Detect which cell encompasses the target text, then output its (X, Y) center coordinate. 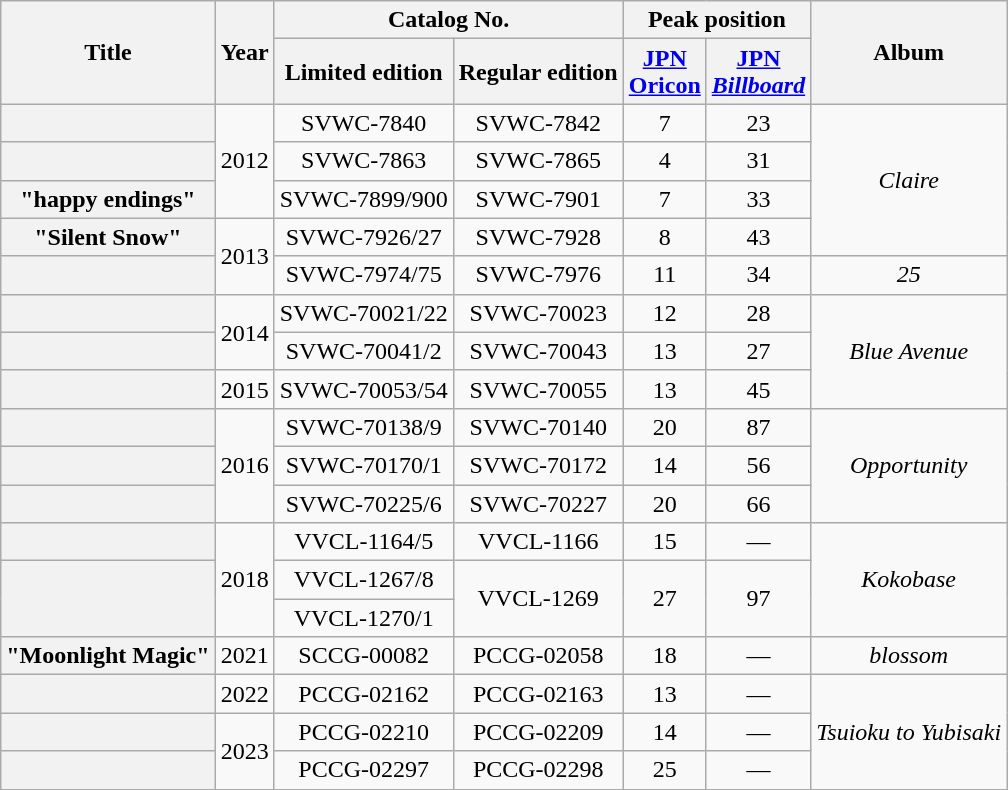
Blue Avenue (909, 351)
SVWC-70140 (538, 427)
45 (758, 389)
JPNBillboard (758, 72)
VVCL-1164/5 (364, 542)
8 (664, 237)
SVWC-70138/9 (364, 427)
2022 (244, 694)
SVWC-7974/75 (364, 275)
Kokobase (909, 580)
SVWC-7976 (538, 275)
Regular edition (538, 72)
33 (758, 199)
2021 (244, 656)
PCCG-02297 (364, 770)
PCCG-02058 (538, 656)
SVWC-7899/900 (364, 199)
2013 (244, 256)
4 (664, 161)
SVWC-70023 (538, 313)
SVWC-70041/2 (364, 351)
97 (758, 599)
PCCG-02162 (364, 694)
SVWC-7842 (538, 123)
PCCG-02210 (364, 732)
2014 (244, 332)
2016 (244, 465)
SVWC-70170/1 (364, 465)
11 (664, 275)
"happy endings" (108, 199)
blossom (909, 656)
18 (664, 656)
Tsuioku to Yubisaki (909, 732)
PCCG-02209 (538, 732)
SVWC-70043 (538, 351)
SCCG-00082 (364, 656)
SVWC-70021/22 (364, 313)
VVCL-1270/1 (364, 618)
2015 (244, 389)
23 (758, 123)
34 (758, 275)
JPNOricon (664, 72)
Title (108, 52)
28 (758, 313)
12 (664, 313)
"Silent Snow" (108, 237)
SVWC-7865 (538, 161)
PCCG-02163 (538, 694)
VVCL-1166 (538, 542)
15 (664, 542)
SVWC-7863 (364, 161)
Year (244, 52)
VVCL-1267/8 (364, 580)
SVWC-70053/54 (364, 389)
66 (758, 503)
Peak position (716, 20)
SVWC-70227 (538, 503)
Catalog No. (448, 20)
Opportunity (909, 465)
Album (909, 52)
Limited edition (364, 72)
SVWC-70055 (538, 389)
2012 (244, 161)
2023 (244, 751)
"Moonlight Magic" (108, 656)
31 (758, 161)
87 (758, 427)
VVCL-1269 (538, 599)
SVWC-7928 (538, 237)
SVWC-7926/27 (364, 237)
PCCG-02298 (538, 770)
SVWC-70225/6 (364, 503)
SVWC-7901 (538, 199)
43 (758, 237)
SVWC-70172 (538, 465)
Claire (909, 180)
56 (758, 465)
2018 (244, 580)
SVWC-7840 (364, 123)
